Pinpoint the cell where the given text exists, returning its [X, Y] midpoint coordinate. 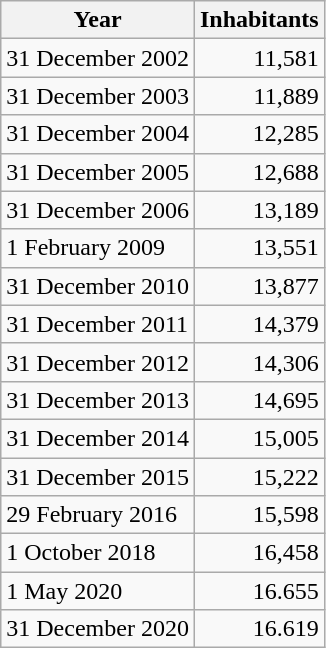
31 December 2014 [98, 438]
31 December 2013 [98, 400]
1 February 2009 [98, 248]
31 December 2015 [98, 477]
31 December 2010 [98, 286]
12,688 [259, 172]
31 December 2003 [98, 96]
15,222 [259, 477]
11,581 [259, 58]
31 December 2020 [98, 629]
11,889 [259, 96]
15,005 [259, 438]
14,306 [259, 362]
31 December 2012 [98, 362]
31 December 2004 [98, 134]
1 October 2018 [98, 553]
13,551 [259, 248]
13,877 [259, 286]
1 May 2020 [98, 591]
31 December 2002 [98, 58]
16,458 [259, 553]
31 December 2006 [98, 210]
15,598 [259, 515]
16.655 [259, 591]
Inhabitants [259, 20]
Year [98, 20]
29 February 2016 [98, 515]
13,189 [259, 210]
12,285 [259, 134]
14,379 [259, 324]
14,695 [259, 400]
16.619 [259, 629]
31 December 2011 [98, 324]
31 December 2005 [98, 172]
